Locate the cell with the specified text and output its [X, Y] center coordinate. 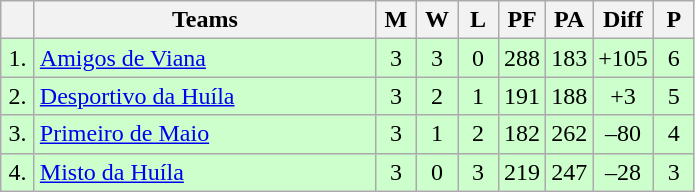
L [478, 20]
5 [674, 96]
191 [522, 96]
+105 [624, 58]
247 [570, 172]
Diff [624, 20]
Desportivo da Huíla [204, 96]
Primeiro de Maio [204, 134]
1. [18, 58]
183 [570, 58]
2. [18, 96]
182 [522, 134]
PF [522, 20]
Teams [204, 20]
+3 [624, 96]
6 [674, 58]
4 [674, 134]
W [436, 20]
–80 [624, 134]
Amigos de Viana [204, 58]
288 [522, 58]
4. [18, 172]
M [396, 20]
219 [522, 172]
188 [570, 96]
PA [570, 20]
Misto da Huíla [204, 172]
3. [18, 134]
P [674, 20]
–28 [624, 172]
262 [570, 134]
